Search for the cell housing the specified text and yield its (x, y) center coordinate. 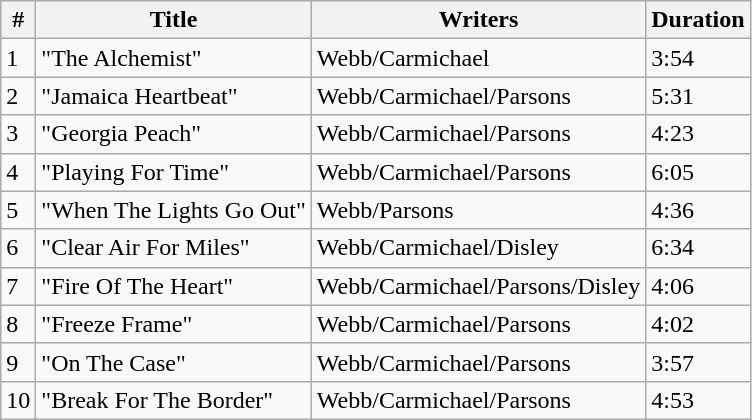
"Clear Air For Miles" (174, 248)
"Jamaica Heartbeat" (174, 96)
9 (18, 362)
10 (18, 400)
Webb/Carmichael (478, 58)
3 (18, 134)
Webb/Carmichael/Parsons/Disley (478, 286)
"Georgia Peach" (174, 134)
Writers (478, 20)
6 (18, 248)
"Fire Of The Heart" (174, 286)
3:57 (698, 362)
4 (18, 172)
3:54 (698, 58)
1 (18, 58)
8 (18, 324)
4:02 (698, 324)
7 (18, 286)
"Playing For Time" (174, 172)
"Freeze Frame" (174, 324)
"The Alchemist" (174, 58)
4:06 (698, 286)
2 (18, 96)
Title (174, 20)
Duration (698, 20)
"On The Case" (174, 362)
"Break For The Border" (174, 400)
4:23 (698, 134)
Webb/Parsons (478, 210)
6:34 (698, 248)
5 (18, 210)
"When The Lights Go Out" (174, 210)
Webb/Carmichael/Disley (478, 248)
4:53 (698, 400)
6:05 (698, 172)
5:31 (698, 96)
4:36 (698, 210)
# (18, 20)
